Output the [X, Y] coordinate of the center of the cell containing the given text.  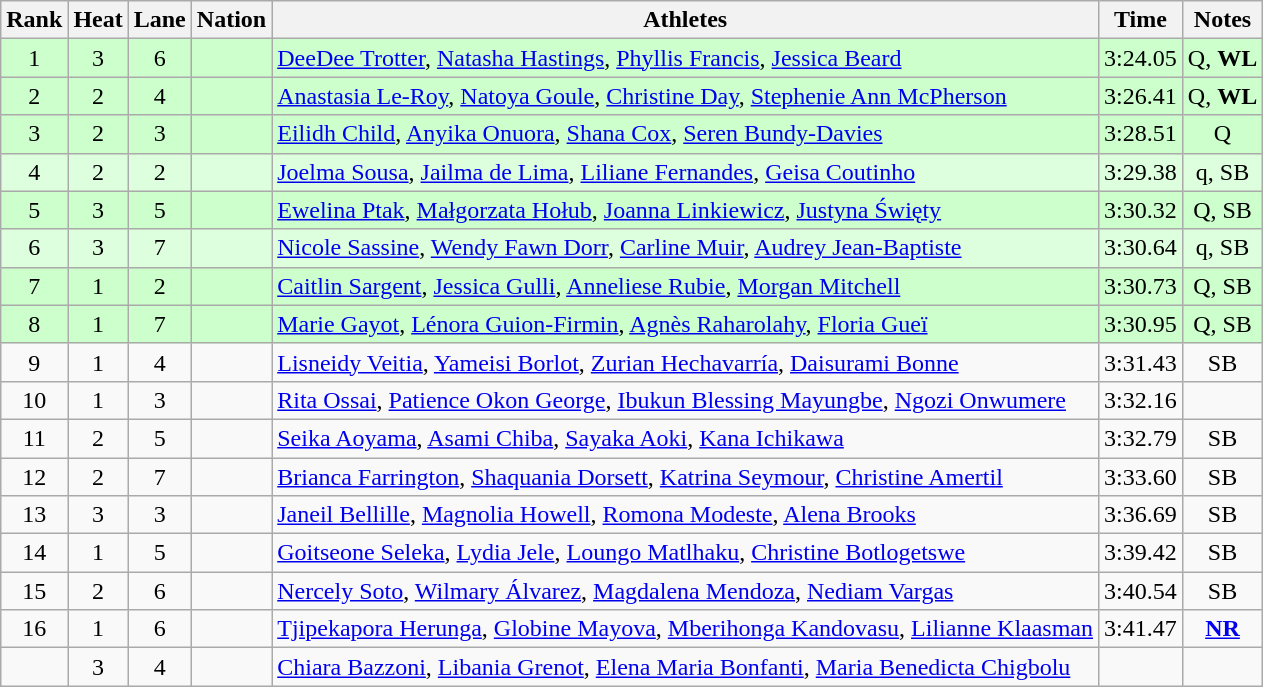
3:32.79 [1141, 438]
Seika Aoyama, Asami Chiba, Sayaka Aoki, Kana Ichikawa [686, 438]
Notes [1222, 20]
8 [34, 324]
Nercely Soto, Wilmary Álvarez, Magdalena Mendoza, Nediam Vargas [686, 591]
3:30.95 [1141, 324]
Lisneidy Veitia, Yameisi Borlot, Zurian Hechavarría, Daisurami Bonne [686, 362]
3:29.38 [1141, 172]
3:31.43 [1141, 362]
Nation [231, 20]
Marie Gayot, Lénora Guion-Firmin, Agnès Raharolahy, Floria Gueï [686, 324]
Lane [160, 20]
3:33.60 [1141, 477]
Joelma Sousa, Jailma de Lima, Liliane Fernandes, Geisa Coutinho [686, 172]
3:30.64 [1141, 248]
13 [34, 515]
Ewelina Ptak, Małgorzata Hołub, Joanna Linkiewicz, Justyna Święty [686, 210]
3:30.73 [1141, 286]
14 [34, 553]
15 [34, 591]
Caitlin Sargent, Jessica Gulli, Anneliese Rubie, Morgan Mitchell [686, 286]
Anastasia Le-Roy, Natoya Goule, Christine Day, Stephenie Ann McPherson [686, 96]
9 [34, 362]
3:36.69 [1141, 515]
12 [34, 477]
3:41.47 [1141, 629]
Goitseone Seleka, Lydia Jele, Loungo Matlhaku, Christine Botlogetswe [686, 553]
3:32.16 [1141, 400]
Nicole Sassine, Wendy Fawn Dorr, Carline Muir, Audrey Jean-Baptiste [686, 248]
Eilidh Child, Anyika Onuora, Shana Cox, Seren Bundy-Davies [686, 134]
11 [34, 438]
Janeil Bellille, Magnolia Howell, Romona Modeste, Alena Brooks [686, 515]
3:40.54 [1141, 591]
Tjipekapora Herunga, Globine Mayova, Mberihonga Kandovasu, Lilianne Klaasman [686, 629]
DeeDee Trotter, Natasha Hastings, Phyllis Francis, Jessica Beard [686, 58]
Heat [98, 20]
NR [1222, 629]
Time [1141, 20]
3:24.05 [1141, 58]
16 [34, 629]
3:39.42 [1141, 553]
Q [1222, 134]
3:30.32 [1141, 210]
Rita Ossai, Patience Okon George, Ibukun Blessing Mayungbe, Ngozi Onwumere [686, 400]
Athletes [686, 20]
3:26.41 [1141, 96]
3:28.51 [1141, 134]
Brianca Farrington, Shaquania Dorsett, Katrina Seymour, Christine Amertil [686, 477]
Chiara Bazzoni, Libania Grenot, Elena Maria Bonfanti, Maria Benedicta Chigbolu [686, 667]
Rank [34, 20]
10 [34, 400]
